From the cell containing the given text, extract its center point as (x, y) coordinate. 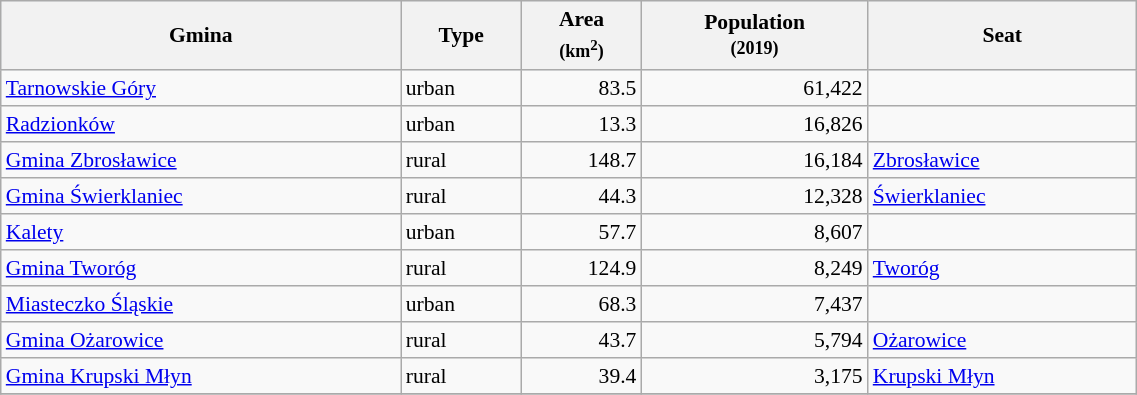
Gmina Krupski Młyn (201, 377)
Type (462, 36)
61,422 (754, 89)
Świerklaniec (1002, 197)
68.3 (582, 305)
Zbrosławice (1002, 161)
Seat (1002, 36)
Kalety (201, 233)
Tarnowskie Góry (201, 89)
16,184 (754, 161)
Radzionków (201, 125)
12,328 (754, 197)
Population(2019) (754, 36)
Miasteczko Śląskie (201, 305)
43.7 (582, 341)
Tworóg (1002, 269)
Ożarowice (1002, 341)
8,607 (754, 233)
44.3 (582, 197)
16,826 (754, 125)
Area(km2) (582, 36)
57.7 (582, 233)
Gmina Świerklaniec (201, 197)
8,249 (754, 269)
Gmina (201, 36)
83.5 (582, 89)
Gmina Ożarowice (201, 341)
5,794 (754, 341)
3,175 (754, 377)
Gmina Tworóg (201, 269)
Krupski Młyn (1002, 377)
124.9 (582, 269)
148.7 (582, 161)
39.4 (582, 377)
Gmina Zbrosławice (201, 161)
13.3 (582, 125)
7,437 (754, 305)
